Scan for the cell matching the given text and deliver its [X, Y] coordinate at center. 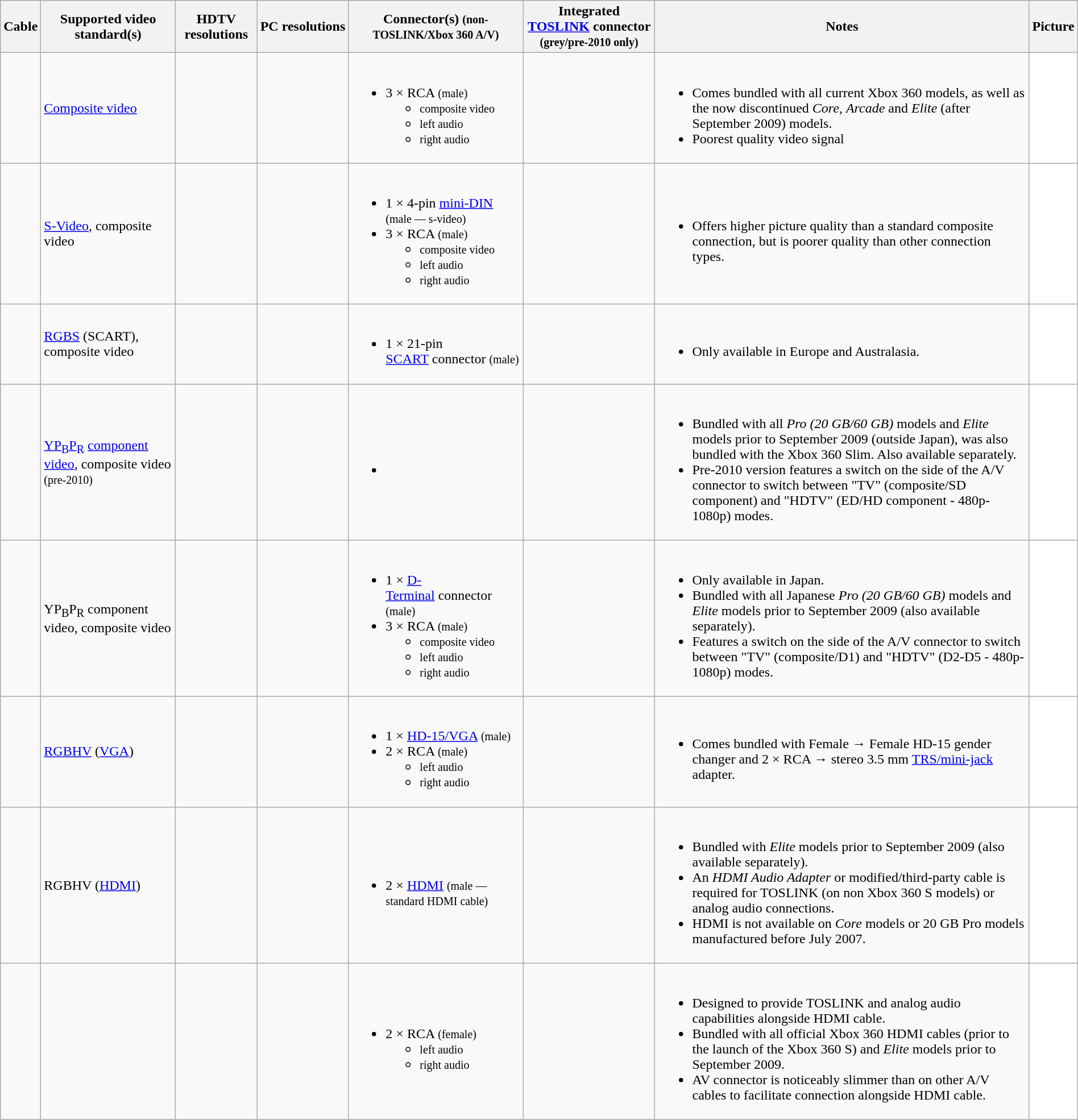
HDTV resolutions [217, 27]
YPBPR component video, composite video (pre-2010) [108, 462]
2 × RCA (female)left audioright audio [436, 1042]
PC resolutions [302, 27]
1 × 21-pin SCART connector (male) [436, 344]
1 × D-Terminal connector (male)3 × RCA (male)composite videoleft audioright audio [436, 619]
Connector(s) (non-TOSLINK/Xbox 360 A/V) [436, 27]
RGBHV (VGA) [108, 752]
Notes [842, 27]
1 × 4-pin mini-DIN (male — s-video)3 × RCA (male)composite videoleft audioright audio [436, 234]
Comes bundled with Female → Female HD-15 gender changer and 2 × RCA → stereo 3.5 mm TRS/mini-jack adapter. [842, 752]
Offers higher picture quality than a standard composite connection, but is poorer quality than other connection types. [842, 234]
Cable [20, 27]
3 × RCA (male)composite videoleft audioright audio [436, 108]
Composite video [108, 108]
Picture [1053, 27]
RGBHV (HDMI) [108, 885]
Supported video standard(s) [108, 27]
S-Video, composite video [108, 234]
1 × HD-15/VGA (male)2 × RCA (male)left audioright audio [436, 752]
RGBS (SCART), composite video [108, 344]
Only available in Europe and Australasia. [842, 344]
Integrated TOSLINK connector (grey/pre-2010 only) [589, 27]
YPBPR component video, composite video [108, 619]
2 × HDMI (male — standard HDMI cable) [436, 885]
